Return [X, Y] of the center of cell containing provided text 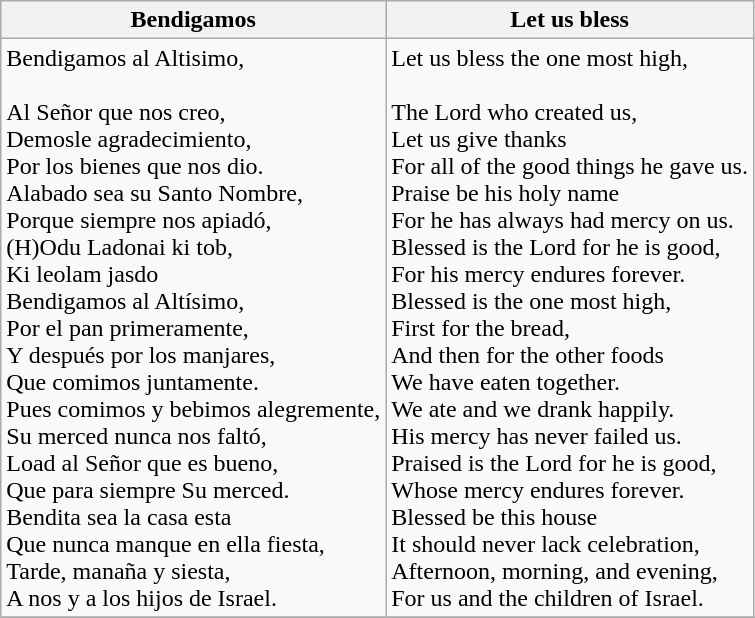
Let us bless [570, 20]
Bendigamos [194, 20]
